Output the (x, y) coordinate of the center of the cell containing the given text.  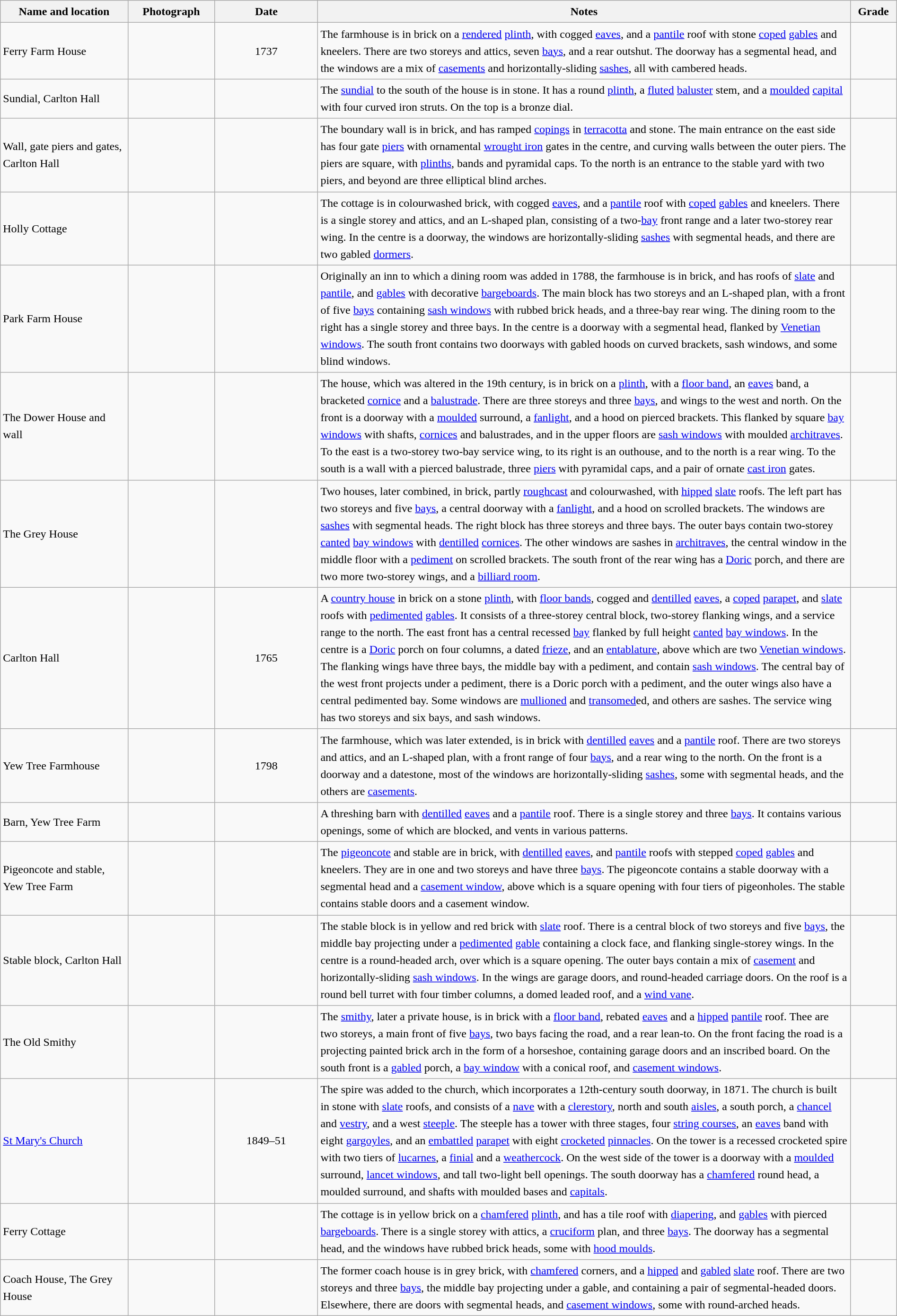
Photograph (171, 11)
The Dower House and wall (64, 426)
Pigeoncote and stable,Yew Tree Farm (64, 878)
1849–51 (266, 1141)
Notes (584, 11)
St Mary's Church (64, 1141)
Sundial, Carlton Hall (64, 98)
The Grey House (64, 534)
Name and location (64, 11)
Park Farm House (64, 319)
Stable block, Carlton Hall (64, 961)
Wall, gate piers and gates,Carlton Hall (64, 155)
Carlton Hall (64, 658)
Grade (873, 11)
Barn, Yew Tree Farm (64, 821)
Date (266, 11)
Yew Tree Farmhouse (64, 766)
Holly Cottage (64, 228)
The Old Smithy (64, 1042)
1765 (266, 658)
1798 (266, 766)
Coach House, The Grey House (64, 1288)
Ferry Farm House (64, 51)
1737 (266, 51)
Ferry Cottage (64, 1231)
